For the text-containing cell, return its midpoint in (X, Y) coordinate format. 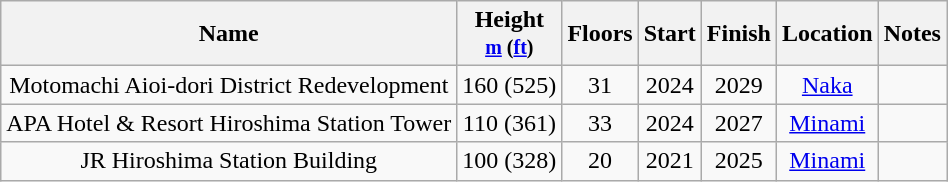
100 (328) (510, 161)
110 (361) (510, 123)
2025 (738, 161)
2029 (738, 85)
Notes (912, 34)
2027 (738, 123)
JR Hiroshima Station Building (229, 161)
33 (600, 123)
31 (600, 85)
2021 (670, 161)
20 (600, 161)
Start (670, 34)
Location (827, 34)
APA Hotel & Resort Hiroshima Station Tower (229, 123)
Motomachi Aioi-dori District Redevelopment (229, 85)
Floors (600, 34)
Name (229, 34)
Finish (738, 34)
Heightm (ft) (510, 34)
Naka (827, 85)
160 (525) (510, 85)
